Search for the cell housing the specified text and yield its [X, Y] center coordinate. 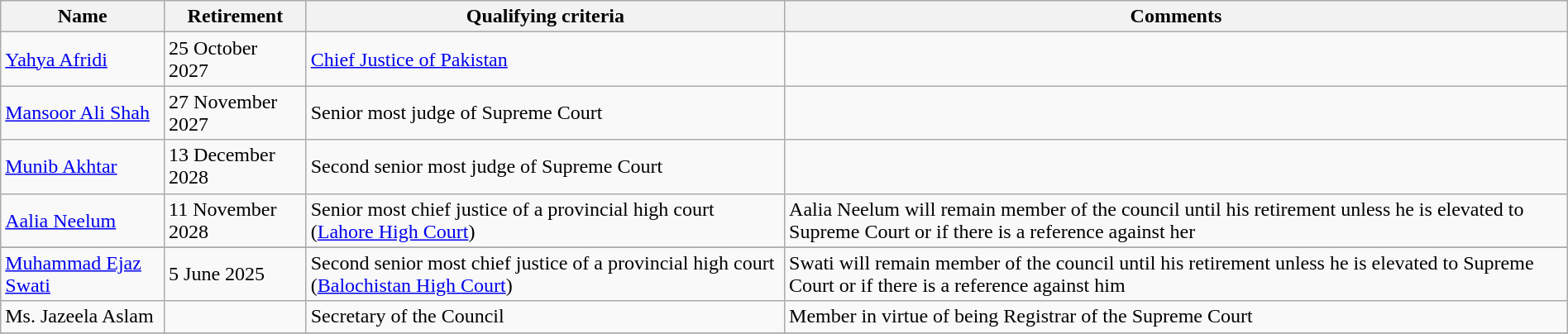
Senior most chief justice of a provincial high court (Lahore High Court) [545, 220]
Ms. Jazeela Aslam [83, 317]
Retirement [236, 17]
Member in virtue of being Registrar of the Supreme Court [1176, 317]
11 November 2028 [236, 220]
Name [83, 17]
Comments [1176, 17]
Mansoor Ali Shah [83, 112]
27 November 2027 [236, 112]
Second senior most chief justice of a provincial high court (Balochistan High Court) [545, 274]
Munib Akhtar [83, 167]
5 June 2025 [236, 274]
13 December 2028 [236, 167]
Yahya Afridi [83, 60]
Chief Justice of Pakistan [545, 60]
Muhammad Ejaz Swati [83, 274]
Secretary of the Council [545, 317]
Aalia Neelum [83, 220]
Aalia Neelum will remain member of the council until his retirement unless he is elevated to Supreme Court or if there is a reference against her [1176, 220]
Swati will remain member of the council until his retirement unless he is elevated to Supreme Court or if there is a reference against him [1176, 274]
Second senior most judge of Supreme Court [545, 167]
Senior most judge of Supreme Court [545, 112]
25 October 2027 [236, 60]
Qualifying criteria [545, 17]
